Detect which cell encompasses the target text, then output its (X, Y) center coordinate. 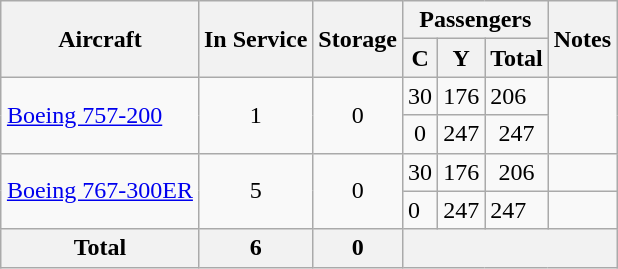
In Service (255, 39)
Boeing 767-300ER (100, 191)
1 (255, 115)
6 (255, 248)
Notes (582, 39)
5 (255, 191)
Passengers (476, 20)
Y (462, 58)
Boeing 757-200 (100, 115)
C (420, 58)
Aircraft (100, 39)
Storage (358, 39)
